Return (X, Y) of the center of cell containing provided text 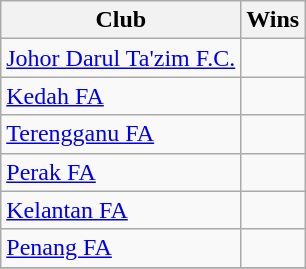
Perak FA (121, 172)
Penang FA (121, 248)
Club (121, 20)
Johor Darul Ta'zim F.C. (121, 58)
Terengganu FA (121, 134)
Kelantan FA (121, 210)
Kedah FA (121, 96)
Wins (273, 20)
